Detect which cell encompasses the target text, then output its (x, y) center coordinate. 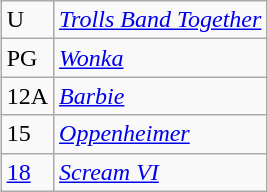
12A (27, 96)
U (27, 20)
Oppenheimer (160, 134)
Barbie (160, 96)
15 (27, 134)
18 (27, 172)
Scream VI (160, 172)
Trolls Band Together (160, 20)
PG (27, 58)
Wonka (160, 58)
